Scan for the cell matching the given text and deliver its (X, Y) coordinate at center. 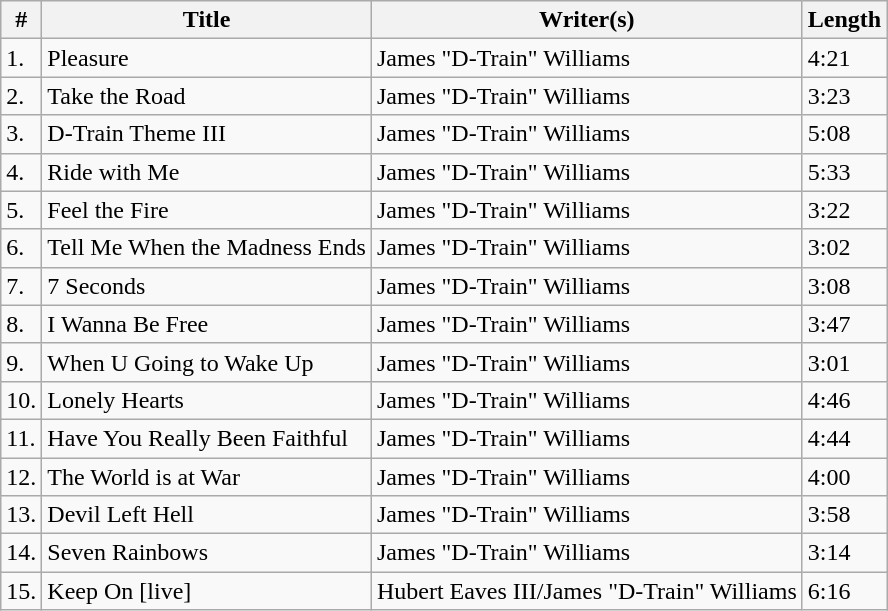
Title (207, 20)
3:47 (844, 324)
4. (22, 172)
4:46 (844, 400)
4:21 (844, 58)
Pleasure (207, 58)
3:58 (844, 515)
3:02 (844, 248)
Seven Rainbows (207, 553)
4:44 (844, 438)
13. (22, 515)
3:08 (844, 286)
2. (22, 96)
3. (22, 134)
Hubert Eaves III/James "D-Train" Williams (586, 591)
12. (22, 477)
5. (22, 210)
10. (22, 400)
7 Seconds (207, 286)
The World is at War (207, 477)
3:01 (844, 362)
15. (22, 591)
Writer(s) (586, 20)
Feel the Fire (207, 210)
8. (22, 324)
Ride with Me (207, 172)
D-Train Theme III (207, 134)
Take the Road (207, 96)
Length (844, 20)
14. (22, 553)
# (22, 20)
Devil Left Hell (207, 515)
Keep On [live] (207, 591)
Have You Really Been Faithful (207, 438)
1. (22, 58)
I Wanna Be Free (207, 324)
4:00 (844, 477)
11. (22, 438)
5:08 (844, 134)
Lonely Hearts (207, 400)
7. (22, 286)
6:16 (844, 591)
5:33 (844, 172)
When U Going to Wake Up (207, 362)
9. (22, 362)
6. (22, 248)
3:22 (844, 210)
3:23 (844, 96)
Tell Me When the Madness Ends (207, 248)
3:14 (844, 553)
